Output the [X, Y] coordinate of the center of the cell containing the given text.  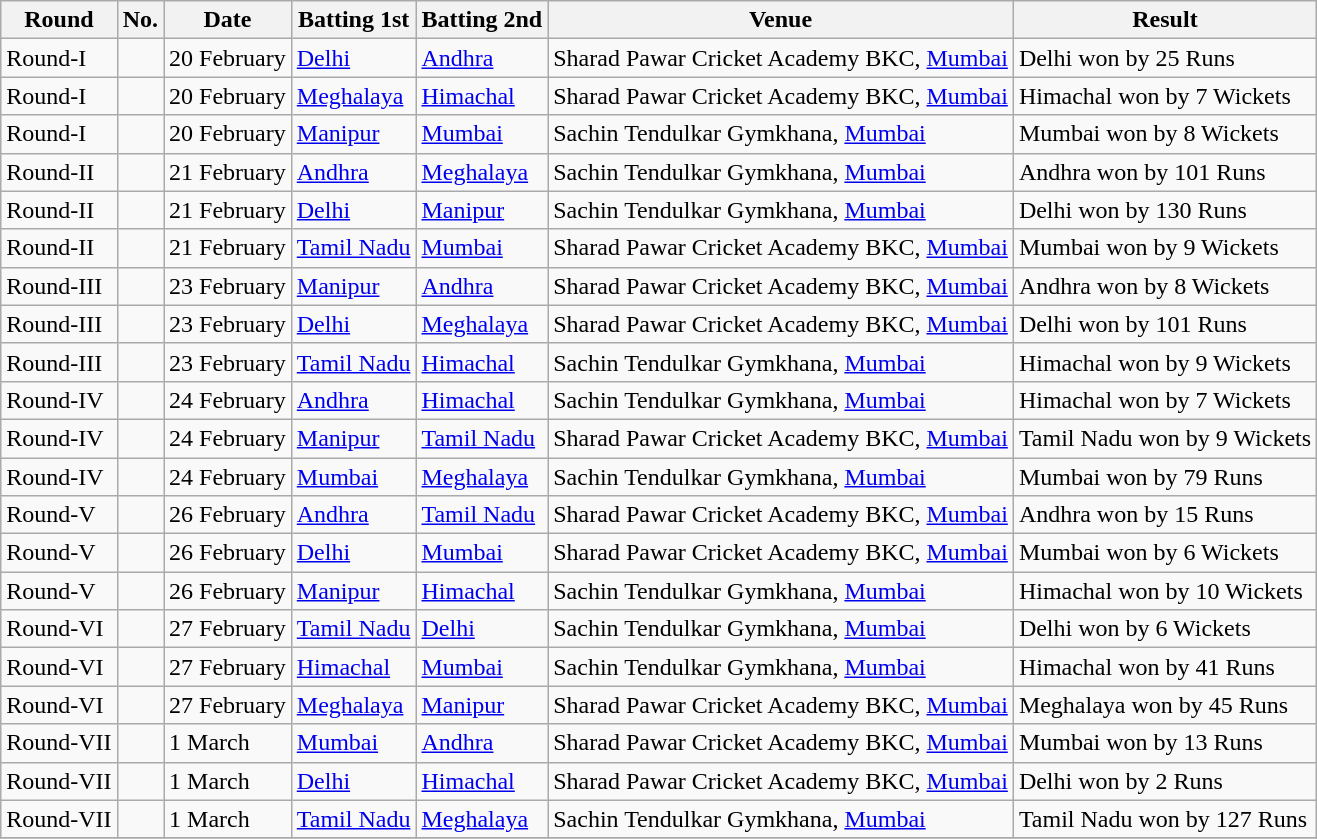
Delhi won by 2 Runs [1164, 781]
Himachal won by 41 Runs [1164, 667]
Tamil Nadu won by 9 Wickets [1164, 438]
Batting 2nd [482, 20]
Round [59, 20]
Andhra won by 15 Runs [1164, 515]
Mumbai won by 79 Runs [1164, 477]
Andhra won by 8 Wickets [1164, 286]
Batting 1st [354, 20]
Himachal won by 10 Wickets [1164, 591]
Venue [781, 20]
Date [228, 20]
Tamil Nadu won by 127 Runs [1164, 819]
Delhi won by 25 Runs [1164, 58]
Delhi won by 6 Wickets [1164, 629]
Meghalaya won by 45 Runs [1164, 705]
Delhi won by 130 Runs [1164, 210]
Mumbai won by 6 Wickets [1164, 553]
Mumbai won by 13 Runs [1164, 743]
Andhra won by 101 Runs [1164, 172]
Result [1164, 20]
Himachal won by 9 Wickets [1164, 362]
No. [140, 20]
Mumbai won by 9 Wickets [1164, 248]
Mumbai won by 8 Wickets [1164, 134]
Delhi won by 101 Runs [1164, 324]
